Output the (x, y) coordinate of the center of the cell containing the given text.  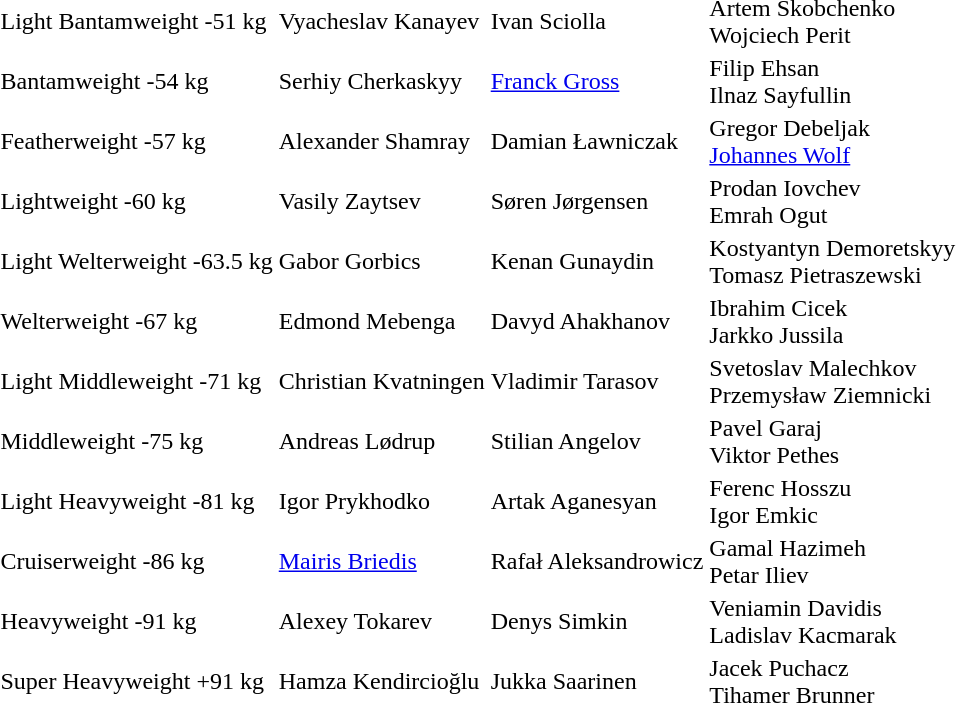
Vasily Zaytsev (382, 202)
Serhiy Cherkaskyy (382, 82)
Gabor Gorbics (382, 262)
Artak Aganesyan (597, 502)
Kenan Gunaydin (597, 262)
Andreas Lødrup (382, 442)
Igor Prykhodko (382, 502)
Vladimir Tarasov (597, 382)
Edmond Mebenga (382, 322)
Søren Jørgensen (597, 202)
Stilian Angelov (597, 442)
Mairis Briedis (382, 562)
Damian Ławniczak (597, 142)
Denys Simkin (597, 622)
Christian Kvatningen (382, 382)
Alexey Tokarev (382, 622)
Davyd Ahakhanov (597, 322)
Franck Gross (597, 82)
Rafał Aleksandrowicz (597, 562)
Alexander Shamray (382, 142)
